Scan for the cell matching the given text and deliver its (x, y) coordinate at center. 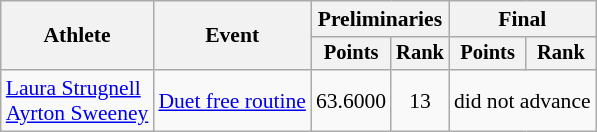
63.6000 (351, 100)
Preliminaries (380, 19)
Event (232, 36)
Duet free routine (232, 100)
Final (522, 19)
Athlete (78, 36)
13 (420, 100)
did not advance (522, 100)
Laura StrugnellAyrton Sweeney (78, 100)
